Detect which cell encompasses the target text, then output its (x, y) center coordinate. 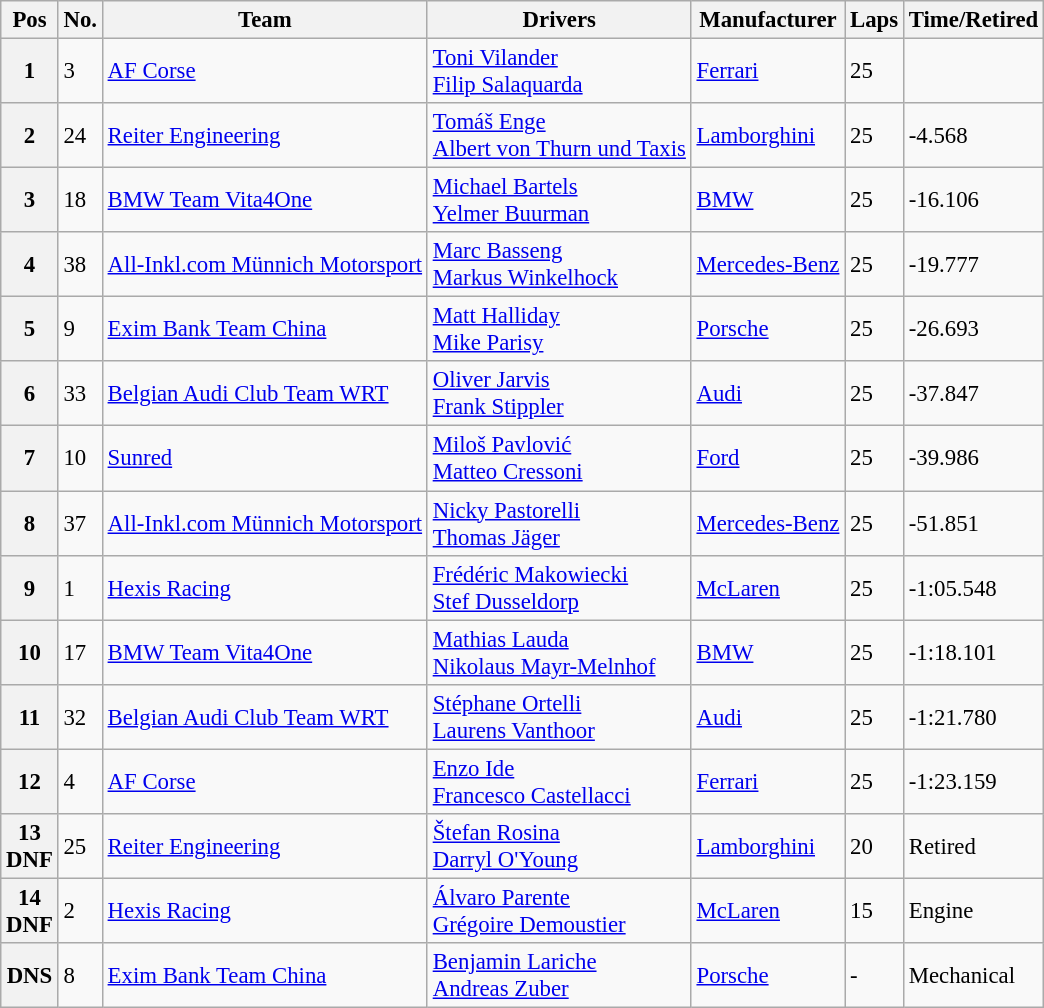
Laps (874, 20)
Tomáš Enge Albert von Thurn und Taxis (559, 136)
13DNF (30, 846)
24 (80, 136)
20 (874, 846)
DNS (30, 976)
Ford (768, 458)
Mathias Lauda Nikolaus Mayr-Melnhof (559, 652)
Toni Vilander Filip Salaquarda (559, 72)
Miloš Pavlović Matteo Cressoni (559, 458)
-1:18.101 (973, 652)
-39.986 (973, 458)
Michael Bartels Yelmer Buurman (559, 200)
Manufacturer (768, 20)
-16.106 (973, 200)
-19.777 (973, 264)
Time/Retired (973, 20)
33 (80, 394)
-37.847 (973, 394)
Stéphane Ortelli Laurens Vanthoor (559, 716)
6 (30, 394)
- (874, 976)
Nicky Pastorelli Thomas Jäger (559, 524)
Drivers (559, 20)
Sunred (264, 458)
Engine (973, 910)
Oliver Jarvis Frank Stippler (559, 394)
15 (874, 910)
Retired (973, 846)
-26.693 (973, 330)
17 (80, 652)
-1:23.159 (973, 782)
No. (80, 20)
7 (30, 458)
Benjamin Lariche Andreas Zuber (559, 976)
18 (80, 200)
Marc Basseng Markus Winkelhock (559, 264)
Álvaro Parente Grégoire Demoustier (559, 910)
Team (264, 20)
12 (30, 782)
-4.568 (973, 136)
32 (80, 716)
38 (80, 264)
Štefan Rosina Darryl O'Young (559, 846)
Matt Halliday Mike Parisy (559, 330)
37 (80, 524)
-1:21.780 (973, 716)
Frédéric Makowiecki Stef Dusseldorp (559, 588)
-51.851 (973, 524)
11 (30, 716)
Mechanical (973, 976)
14DNF (30, 910)
Enzo Ide Francesco Castellacci (559, 782)
Pos (30, 20)
5 (30, 330)
-1:05.548 (973, 588)
